Identify which cell holds the provided text, then report its [x, y] central coordinate. 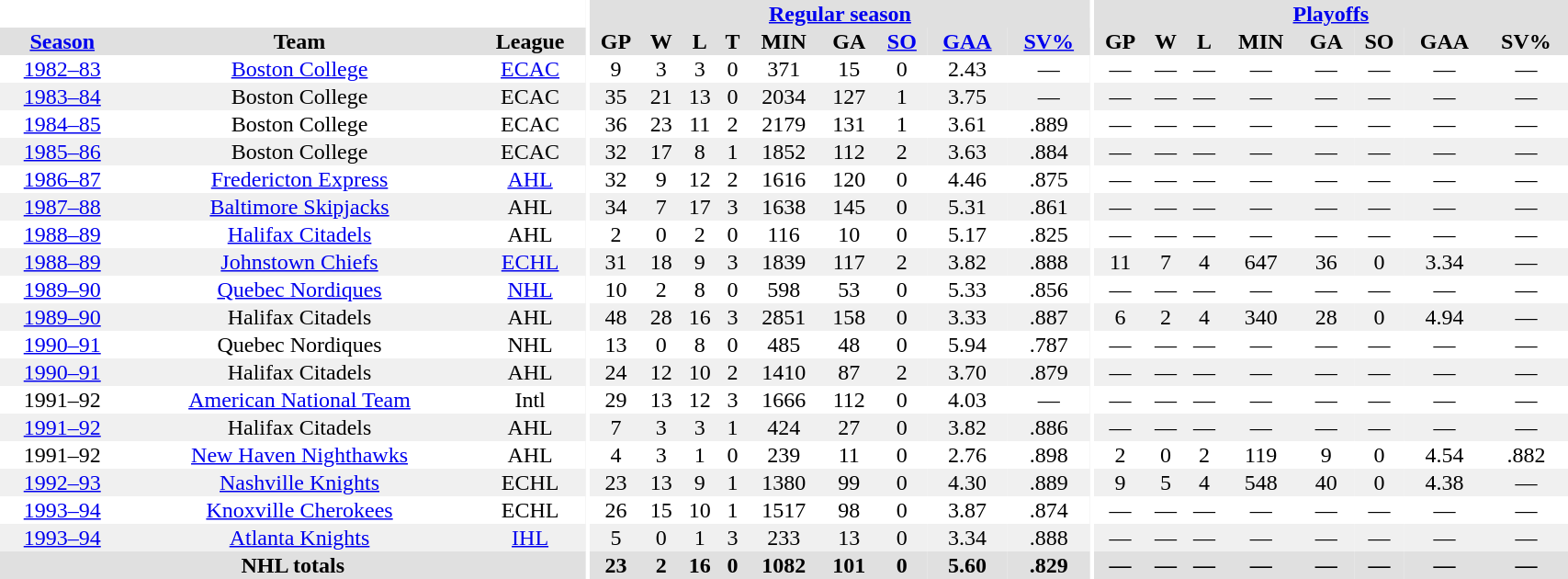
2.76 [967, 455]
1852 [783, 152]
T [733, 41]
4.38 [1445, 482]
1986–87 [62, 179]
Intl [531, 400]
1410 [783, 372]
145 [849, 207]
1987–88 [62, 207]
26 [615, 510]
.884 [1049, 152]
American National Team [299, 400]
1982–83 [62, 69]
3.75 [967, 96]
4.46 [967, 179]
.874 [1049, 510]
24 [615, 372]
1517 [783, 510]
6 [1121, 317]
.856 [1049, 289]
3.70 [967, 372]
117 [849, 262]
5.31 [967, 207]
3.61 [967, 124]
1666 [783, 400]
1616 [783, 179]
647 [1260, 262]
3.33 [967, 317]
158 [849, 317]
2179 [783, 124]
99 [849, 482]
.898 [1049, 455]
Season [62, 41]
1380 [783, 482]
424 [783, 427]
4.94 [1445, 317]
598 [783, 289]
4.30 [967, 482]
2034 [783, 96]
5.33 [967, 289]
.787 [1049, 345]
.861 [1049, 207]
4.03 [967, 400]
New Haven Nighthawks [299, 455]
Johnstown Chiefs [299, 262]
1839 [783, 262]
119 [1260, 455]
120 [849, 179]
.825 [1049, 234]
IHL [531, 538]
Nashville Knights [299, 482]
340 [1260, 317]
98 [849, 510]
233 [783, 538]
.886 [1049, 427]
1992–93 [62, 482]
1983–84 [62, 96]
.879 [1049, 372]
40 [1326, 482]
1638 [783, 207]
18 [661, 262]
53 [849, 289]
87 [849, 372]
1082 [783, 565]
5.94 [967, 345]
2.43 [967, 69]
.882 [1526, 455]
Baltimore Skipjacks [299, 207]
3.87 [967, 510]
239 [783, 455]
Fredericton Express [299, 179]
.875 [1049, 179]
.829 [1049, 565]
1985–86 [62, 152]
21 [661, 96]
371 [783, 69]
2851 [783, 317]
485 [783, 345]
5.60 [967, 565]
NHL totals [293, 565]
131 [849, 124]
35 [615, 96]
Atlanta Knights [299, 538]
548 [1260, 482]
101 [849, 565]
Regular season [840, 14]
League [531, 41]
1984–85 [62, 124]
116 [783, 234]
4.54 [1445, 455]
34 [615, 207]
27 [849, 427]
127 [849, 96]
Team [299, 41]
Playoffs [1330, 14]
.887 [1049, 317]
29 [615, 400]
3.63 [967, 152]
Knoxville Cherokees [299, 510]
31 [615, 262]
5.17 [967, 234]
